Capture the cell that displays the provided text and extract its [X, Y] central coordinate. 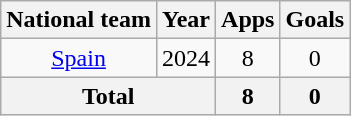
Goals [315, 20]
Total [108, 96]
2024 [186, 58]
Apps [248, 20]
Year [186, 20]
Spain [79, 58]
National team [79, 20]
